Pinpoint the cell where the given text exists, returning its [x, y] midpoint coordinate. 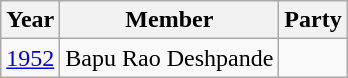
Year [30, 20]
Party [313, 20]
Bapu Rao Deshpande [170, 58]
Member [170, 20]
1952 [30, 58]
